Locate the cell with the specified text and output its [x, y] center coordinate. 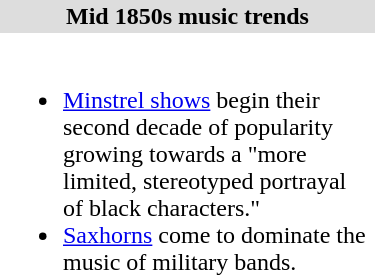
Mid 1850s music trends [188, 16]
